Identify which cell holds the provided text, then report its (x, y) central coordinate. 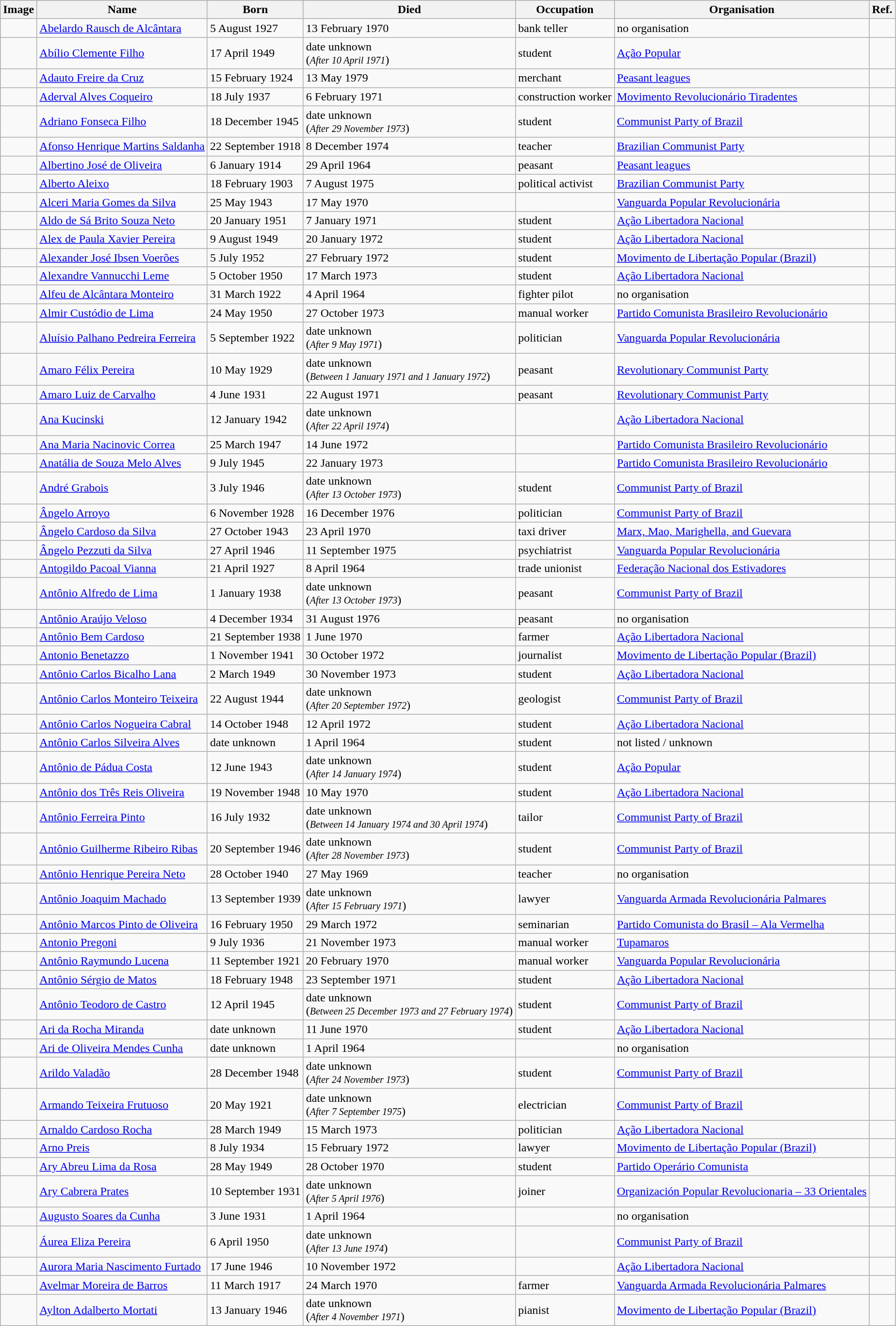
political activist (565, 183)
Aderval Alves Coqueiro (122, 97)
date unknown(After 10 April 1971) (409, 53)
31 August 1976 (409, 619)
27 May 1969 (409, 874)
Albertino José de Oliveira (122, 165)
27 February 1972 (409, 258)
Alberto Aleixo (122, 183)
17 June 1946 (255, 1266)
10 May 1929 (255, 370)
trade unionist (565, 568)
8 April 1964 (409, 568)
6 November 1928 (255, 513)
11 September 1921 (255, 961)
22 August 1971 (409, 394)
23 April 1970 (409, 531)
Arildo Valadão (122, 1073)
18 February 1903 (255, 183)
4 June 1931 (255, 394)
5 October 1950 (255, 276)
10 September 1931 (255, 1192)
date unknown(After 7 September 1975) (409, 1104)
Abelardo Rausch de Alcântara (122, 28)
Image (18, 10)
date unknown(After 29 November 1973) (409, 121)
13 January 1946 (255, 1310)
Antônio Alfredo de Lima (122, 593)
Ângelo Arroyo (122, 513)
Ângelo Cardoso da Silva (122, 531)
6 February 1971 (409, 97)
31 March 1922 (255, 295)
Partido Comunista do Brasil – Ala Vermelha (742, 924)
10 May 1970 (409, 792)
7 January 1971 (409, 220)
Alceri Maria Gomes da Silva (122, 202)
1 January 1938 (255, 593)
5 August 1927 (255, 28)
Partido Operário Comunista (742, 1166)
27 April 1946 (255, 550)
20 February 1970 (409, 961)
construction worker (565, 97)
11 March 1917 (255, 1285)
date unknown(After 13 June 1974) (409, 1241)
Died (409, 10)
Adauto Freire da Cruz (122, 78)
Arno Preis (122, 1148)
12 April 1945 (255, 1004)
20 September 1946 (255, 849)
fighter pilot (565, 295)
29 March 1972 (409, 924)
Antônio Carlos Silveira Alves (122, 742)
Antônio Raymundo Lucena (122, 961)
Federação Nacional dos Estivadores (742, 568)
13 May 1979 (409, 78)
22 January 1973 (409, 463)
Movimento Revolucionário Tiradentes (742, 97)
Avelmar Moreira de Barros (122, 1285)
3 June 1931 (255, 1216)
Antônio de Pádua Costa (122, 768)
10 November 1972 (409, 1266)
8 December 1974 (409, 147)
tailor (565, 817)
15 March 1973 (409, 1130)
date unknown(After 5 April 1976) (409, 1192)
date unknown(After 20 September 1972) (409, 699)
date unknown(After 4 November 1971) (409, 1310)
15 February 1924 (255, 78)
Antônio Carlos Monteiro Teixeira (122, 699)
Ary Abreu Lima da Rosa (122, 1166)
5 July 1952 (255, 258)
29 April 1964 (409, 165)
Antonio Benetazzo (122, 655)
Antonio Pregoni (122, 942)
11 June 1970 (409, 1030)
6 January 1914 (255, 165)
Áurea Eliza Pereira (122, 1241)
7 August 1975 (409, 183)
Amaro Luiz de Carvalho (122, 394)
17 April 1949 (255, 53)
9 August 1949 (255, 239)
28 March 1949 (255, 1130)
20 January 1951 (255, 220)
5 September 1922 (255, 338)
André Grabois (122, 488)
24 March 1970 (409, 1285)
Amaro Félix Pereira (122, 370)
date unknown(After 15 February 1971) (409, 899)
Alex de Paula Xavier Pereira (122, 239)
Antônio Ferreira Pinto (122, 817)
13 February 1970 (409, 28)
Anatália de Souza Melo Alves (122, 463)
9 July 1945 (255, 463)
15 February 1972 (409, 1148)
22 September 1918 (255, 147)
Antônio dos Três Reis Oliveira (122, 792)
2 March 1949 (255, 674)
date unknown(After 14 January 1974) (409, 768)
Afonso Henrique Martins Saldanha (122, 147)
date unknown(After 9 May 1971) (409, 338)
merchant (565, 78)
1 November 1941 (255, 655)
Alexander José Ibsen Voerões (122, 258)
4 April 1964 (409, 295)
Antogildo Pacoal Vianna (122, 568)
Born (255, 10)
14 October 1948 (255, 724)
11 September 1975 (409, 550)
Antônio Guilherme Ribeiro Ribas (122, 849)
electrician (565, 1104)
Aylton Adalberto Mortati (122, 1310)
Antônio Carlos Bicalho Lana (122, 674)
joiner (565, 1192)
Organisation (742, 10)
Alfeu de Alcântara Monteiro (122, 295)
30 November 1973 (409, 674)
Antônio Joaquim Machado (122, 899)
16 July 1932 (255, 817)
12 January 1942 (255, 419)
Tupamaros (742, 942)
Adriano Fonseca Filho (122, 121)
Ari da Rocha Miranda (122, 1030)
14 June 1972 (409, 444)
seminarian (565, 924)
23 September 1971 (409, 980)
Alexandre Vannucchi Leme (122, 276)
Antônio Teodoro de Castro (122, 1004)
19 November 1948 (255, 792)
3 July 1946 (255, 488)
psychiatrist (565, 550)
18 February 1948 (255, 980)
13 September 1939 (255, 899)
18 July 1937 (255, 97)
Antônio Araújo Veloso (122, 619)
Ângelo Pezzuti da Silva (122, 550)
12 June 1943 (255, 768)
16 February 1950 (255, 924)
taxi driver (565, 531)
not listed / unknown (742, 742)
12 April 1972 (409, 724)
21 November 1973 (409, 942)
Aurora Maria Nascimento Furtado (122, 1266)
24 May 1950 (255, 313)
30 October 1972 (409, 655)
28 October 1970 (409, 1166)
16 December 1976 (409, 513)
Organización Popular Revolucionaria – 33 Orientales (742, 1192)
20 May 1921 (255, 1104)
Ari de Oliveira Mendes Cunha (122, 1048)
Aluísio Palhano Pedreira Ferreira (122, 338)
date unknown(Between 25 December 1973 and 27 February 1974) (409, 1004)
pianist (565, 1310)
6 April 1950 (255, 1241)
9 July 1936 (255, 942)
date unknown(Between 14 January 1974 and 30 April 1974) (409, 817)
8 July 1934 (255, 1148)
geologist (565, 699)
Occupation (565, 10)
Ana Maria Nacinovic Correa (122, 444)
1 June 1970 (409, 637)
Almir Custódio de Lima (122, 313)
Armando Teixeira Frutuoso (122, 1104)
date unknown(After 24 November 1973) (409, 1073)
date unknown(After 28 November 1973) (409, 849)
Augusto Soares da Cunha (122, 1216)
20 January 1972 (409, 239)
25 March 1947 (255, 444)
date unknown(Between 1 January 1971 and 1 January 1972) (409, 370)
Aldo de Sá Brito Souza Neto (122, 220)
Antônio Henrique Pereira Neto (122, 874)
Abílio Clemente Filho (122, 53)
Antônio Sérgio de Matos (122, 980)
bank teller (565, 28)
Ana Kucinski (122, 419)
18 December 1945 (255, 121)
date unknown(After 22 April 1974) (409, 419)
Ary Cabrera Prates (122, 1192)
28 October 1940 (255, 874)
21 April 1927 (255, 568)
28 May 1949 (255, 1166)
17 March 1973 (409, 276)
27 October 1973 (409, 313)
17 May 1970 (409, 202)
Antônio Bem Cardoso (122, 637)
22 August 1944 (255, 699)
4 December 1934 (255, 619)
28 December 1948 (255, 1073)
Arnaldo Cardoso Rocha (122, 1130)
27 October 1943 (255, 531)
Antônio Marcos Pinto de Oliveira (122, 924)
Ref. (882, 10)
Name (122, 10)
21 September 1938 (255, 637)
25 May 1943 (255, 202)
Antônio Carlos Nogueira Cabral (122, 724)
journalist (565, 655)
Marx, Mao, Marighella, and Guevara (742, 531)
